Detect which cell encompasses the target text, then output its (X, Y) center coordinate. 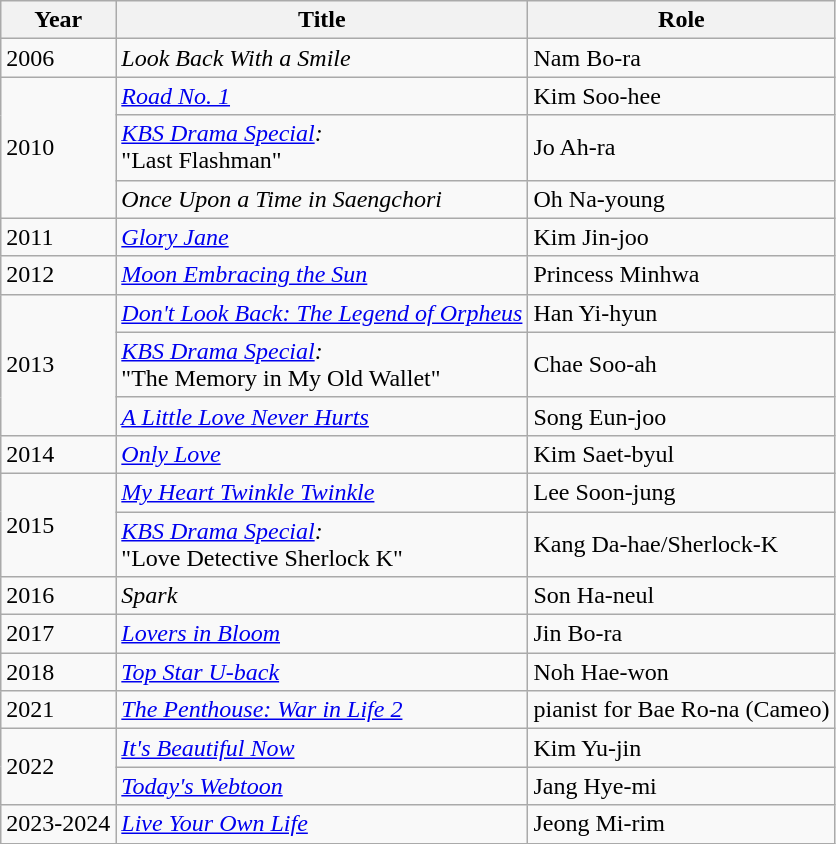
2018 (58, 672)
Kim Jin-joo (682, 237)
Kim Saet-byul (682, 454)
Noh Hae-won (682, 672)
Road No. 1 (322, 96)
Jang Hye-mi (682, 786)
Glory Jane (322, 237)
pianist for Bae Ro-na (Cameo) (682, 710)
2023-2024 (58, 824)
2006 (58, 58)
Don't Look Back: The Legend of Orpheus (322, 313)
2016 (58, 596)
Year (58, 20)
KBS Drama Special:"Last Flashman" (322, 148)
2012 (58, 275)
2010 (58, 148)
2021 (58, 710)
Jo Ah-ra (682, 148)
Once Upon a Time in Saengchori (322, 199)
Chae Soo-ah (682, 364)
Kang Da-hae/Sherlock-K (682, 544)
Lee Soon-jung (682, 492)
A Little Love Never Hurts (322, 416)
Han Yi-hyun (682, 313)
It's Beautiful Now (322, 748)
Only Love (322, 454)
Princess Minhwa (682, 275)
Title (322, 20)
Jin Bo-ra (682, 634)
Live Your Own Life (322, 824)
2013 (58, 364)
Nam Bo-ra (682, 58)
Today's Webtoon (322, 786)
My Heart Twinkle Twinkle (322, 492)
KBS Drama Special:"The Memory in My Old Wallet" (322, 364)
Jeong Mi-rim (682, 824)
Lovers in Bloom (322, 634)
Role (682, 20)
2022 (58, 767)
Look Back With a Smile (322, 58)
Moon Embracing the Sun (322, 275)
KBS Drama Special:"Love Detective Sherlock K" (322, 544)
Kim Yu-jin (682, 748)
2015 (58, 524)
2017 (58, 634)
Son Ha-neul (682, 596)
Oh Na-young (682, 199)
Kim Soo-hee (682, 96)
2011 (58, 237)
Spark (322, 596)
2014 (58, 454)
Song Eun-joo (682, 416)
Top Star U-back (322, 672)
The Penthouse: War in Life 2 (322, 710)
